Provide the (x, y) coordinate of the cell's center where the given text is located.  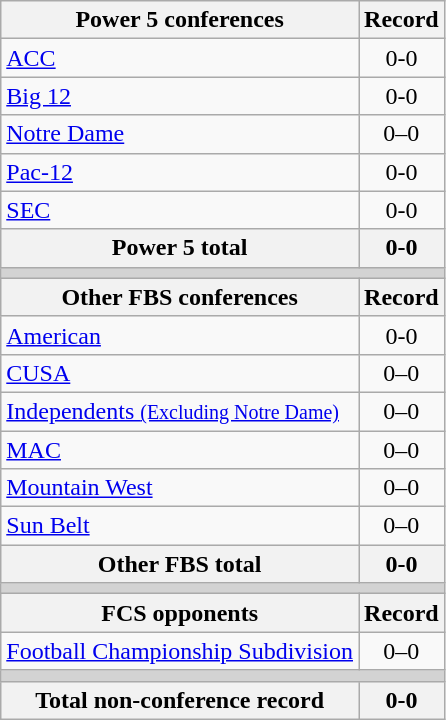
Independents (Excluding Notre Dame) (180, 411)
American (180, 335)
Notre Dame (180, 134)
FCS opponents (180, 613)
ACC (180, 58)
Other FBS conferences (180, 297)
Pac-12 (180, 172)
Sun Belt (180, 526)
MAC (180, 449)
CUSA (180, 373)
SEC (180, 210)
Big 12 (180, 96)
Football Championship Subdivision (180, 651)
Power 5 total (180, 248)
Mountain West (180, 488)
Power 5 conferences (180, 20)
Other FBS total (180, 564)
Total non-conference record (180, 700)
